Extract the (X, Y) coordinate from the center of the cell holding the provided text.  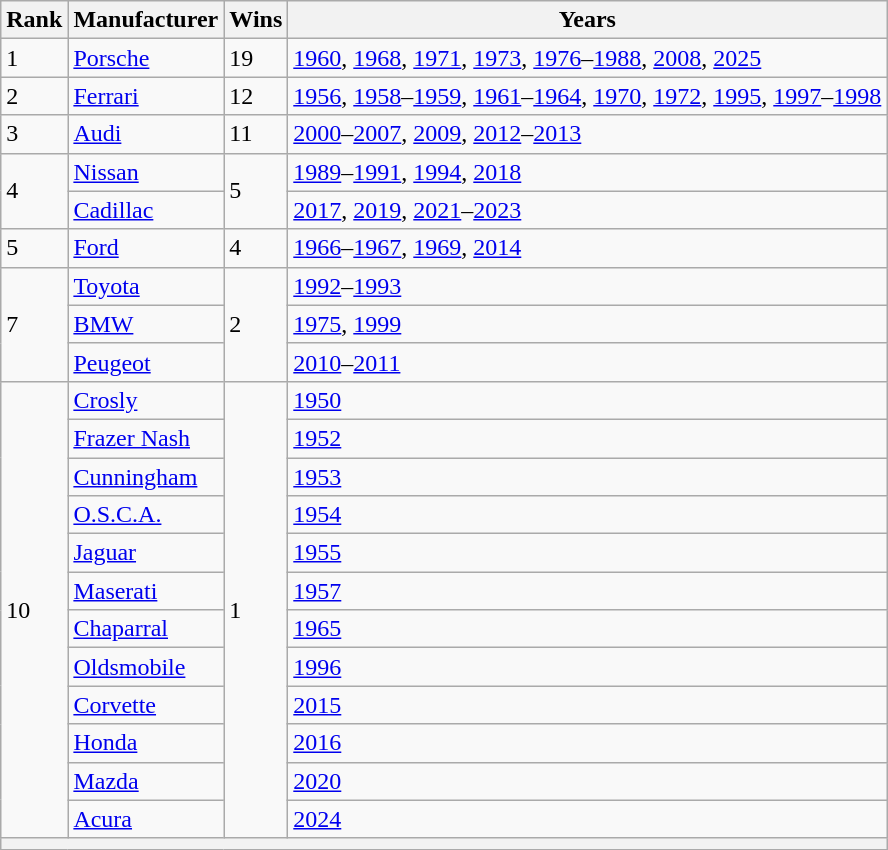
Years (588, 20)
1992–1993 (588, 286)
Toyota (146, 286)
Audi (146, 134)
2010–2011 (588, 362)
O.S.C.A. (146, 515)
Chaparral (146, 629)
2015 (588, 705)
12 (256, 96)
2016 (588, 743)
1956, 1958–1959, 1961–1964, 1970, 1972, 1995, 1997–1998 (588, 96)
1957 (588, 591)
Rank (34, 20)
1952 (588, 438)
Maserati (146, 591)
Crosly (146, 400)
Mazda (146, 781)
Corvette (146, 705)
2024 (588, 819)
Manufacturer (146, 20)
1975, 1999 (588, 324)
2020 (588, 781)
Porsche (146, 58)
Ford (146, 248)
Cunningham (146, 477)
1955 (588, 553)
1966–1967, 1969, 2014 (588, 248)
Ferrari (146, 96)
10 (34, 610)
1953 (588, 477)
Nissan (146, 172)
7 (34, 324)
2000–2007, 2009, 2012–2013 (588, 134)
BMW (146, 324)
Jaguar (146, 553)
19 (256, 58)
Peugeot (146, 362)
Acura (146, 819)
1989–1991, 1994, 2018 (588, 172)
Wins (256, 20)
2017, 2019, 2021–2023 (588, 210)
Frazer Nash (146, 438)
3 (34, 134)
Cadillac (146, 210)
1950 (588, 400)
11 (256, 134)
1960, 1968, 1971, 1973, 1976–1988, 2008, 2025 (588, 58)
1996 (588, 667)
Oldsmobile (146, 667)
1954 (588, 515)
1965 (588, 629)
Honda (146, 743)
